Search for the cell housing the specified text and yield its [x, y] center coordinate. 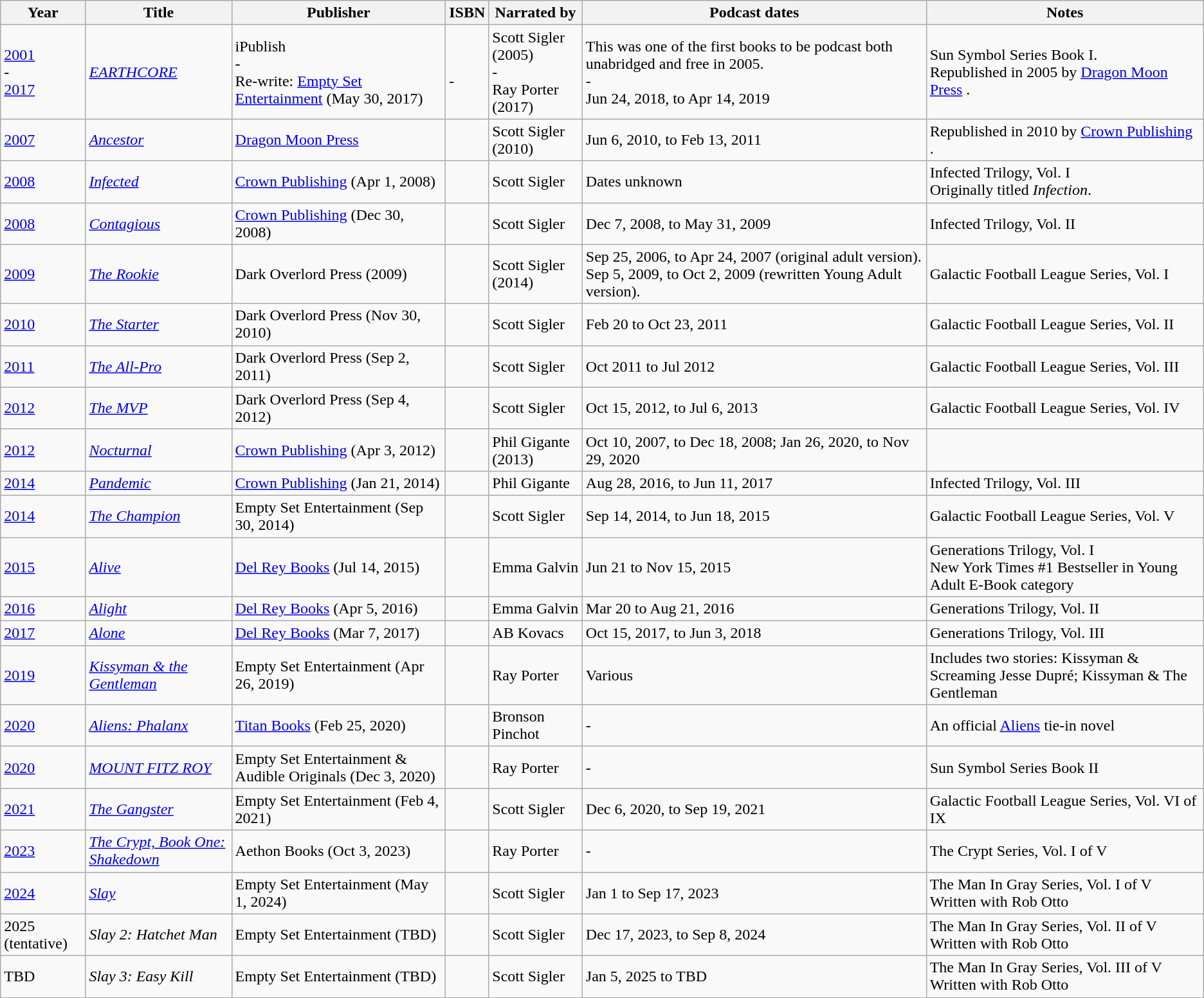
The Gangster [158, 809]
Del Rey Books (Apr 5, 2016) [338, 609]
Oct 15, 2012, to Jul 6, 2013 [754, 408]
2017 [43, 633]
TBD [43, 976]
Jan 5, 2025 to TBD [754, 976]
iPublish-Re-write: Empty Set Entertainment (May 30, 2017) [338, 72]
Dragon Moon Press [338, 140]
Narrated by [536, 13]
Dark Overlord Press (Sep 4, 2012) [338, 408]
Infected Trilogy, Vol. III [1065, 483]
Dark Overlord Press (Sep 2, 2011) [338, 367]
The Man In Gray Series, Vol. II of VWritten with Rob Otto [1065, 935]
Crown Publishing (Apr 3, 2012) [338, 450]
2010 [43, 324]
Del Rey Books (Jul 14, 2015) [338, 567]
Empty Set Entertainment (May 1, 2024) [338, 893]
Galactic Football League Series, Vol. IV [1065, 408]
Infected Trilogy, Vol. II [1065, 224]
Includes two stories: Kissyman & Screaming Jesse Dupré; Kissyman & The Gentleman [1065, 675]
The Starter [158, 324]
Jun 21 to Nov 15, 2015 [754, 567]
Empty Set Entertainment (Apr 26, 2019) [338, 675]
Dec 6, 2020, to Sep 19, 2021 [754, 809]
The Crypt, Book One: Shakedown [158, 851]
Galactic Football League Series, Vol. I [1065, 274]
Dark Overlord Press (Nov 30, 2010) [338, 324]
The All-Pro [158, 367]
2015 [43, 567]
Slay [158, 893]
Various [754, 675]
This was one of the first books to be podcast both unabridged and free in 2005.-Jun 24, 2018, to Apr 14, 2019 [754, 72]
Oct 10, 2007, to Dec 18, 2008; Jan 26, 2020, to Nov 29, 2020 [754, 450]
2007 [43, 140]
Infected Trilogy, Vol. IOriginally titled Infection. [1065, 181]
Crown Publishing (Jan 21, 2014) [338, 483]
Generations Trilogy, Vol. II [1065, 609]
ISBN [467, 13]
2016 [43, 609]
The Crypt Series, Vol. I of V [1065, 851]
Publisher [338, 13]
Aethon Books (Oct 3, 2023) [338, 851]
Empty Set Entertainment & Audible Originals (Dec 3, 2020) [338, 768]
The MVP [158, 408]
Alive [158, 567]
Scott Sigler (2014) [536, 274]
Aliens: Phalanx [158, 725]
Nocturnal [158, 450]
Pandemic [158, 483]
Bronson Pinchot [536, 725]
Scott Sigler (2010) [536, 140]
Galactic Football League Series, Vol. III [1065, 367]
Infected [158, 181]
Alone [158, 633]
Title [158, 13]
Aug 28, 2016, to Jun 11, 2017 [754, 483]
Crown Publishing (Apr 1, 2008) [338, 181]
Dec 17, 2023, to Sep 8, 2024 [754, 935]
Contagious [158, 224]
Oct 2011 to Jul 2012 [754, 367]
Mar 20 to Aug 21, 2016 [754, 609]
The Man In Gray Series, Vol. I of VWritten with Rob Otto [1065, 893]
Sep 25, 2006, to Apr 24, 2007 (original adult version). Sep 5, 2009, to Oct 2, 2009 (rewritten Young Adult version). [754, 274]
Sun Symbol Series Book I.Republished in 2005 by Dragon Moon Press . [1065, 72]
AB Kovacs [536, 633]
Crown Publishing (Dec 30, 2008) [338, 224]
Jan 1 to Sep 17, 2023 [754, 893]
2023 [43, 851]
Phil Gigante [536, 483]
Republished in 2010 by Crown Publishing . [1065, 140]
2019 [43, 675]
Phil Gigante (2013) [536, 450]
Galactic Football League Series, Vol. II [1065, 324]
The Champion [158, 516]
Ancestor [158, 140]
Alight [158, 609]
Sep 14, 2014, to Jun 18, 2015 [754, 516]
2001-2017 [43, 72]
2021 [43, 809]
EARTHCORE [158, 72]
Dates unknown [754, 181]
2025 (tentative) [43, 935]
The Man In Gray Series, Vol. III of VWritten with Rob Otto [1065, 976]
2024 [43, 893]
2011 [43, 367]
Galactic Football League Series, Vol. VI of IX [1065, 809]
Jun 6, 2010, to Feb 13, 2011 [754, 140]
Generations Trilogy, Vol. III [1065, 633]
Empty Set Entertainment (Sep 30, 2014) [338, 516]
Galactic Football League Series, Vol. V [1065, 516]
Scott Sigler (2005)-Ray Porter (2017) [536, 72]
Slay 3: Easy Kill [158, 976]
Podcast dates [754, 13]
Year [43, 13]
Oct 15, 2017, to Jun 3, 2018 [754, 633]
Sun Symbol Series Book II [1065, 768]
Feb 20 to Oct 23, 2011 [754, 324]
Empty Set Entertainment (Feb 4, 2021) [338, 809]
Titan Books (Feb 25, 2020) [338, 725]
Slay 2: Hatchet Man [158, 935]
The Rookie [158, 274]
2009 [43, 274]
Generations Trilogy, Vol. INew York Times #1 Bestseller in Young Adult E-Book category [1065, 567]
An official Aliens tie-in novel [1065, 725]
Del Rey Books (Mar 7, 2017) [338, 633]
MOUNT FITZ ROY [158, 768]
Dec 7, 2008, to May 31, 2009 [754, 224]
Dark Overlord Press (2009) [338, 274]
Kissyman & the Gentleman [158, 675]
Notes [1065, 13]
